Return the (x, y) coordinate for the center point of the cell that contains the specified text.  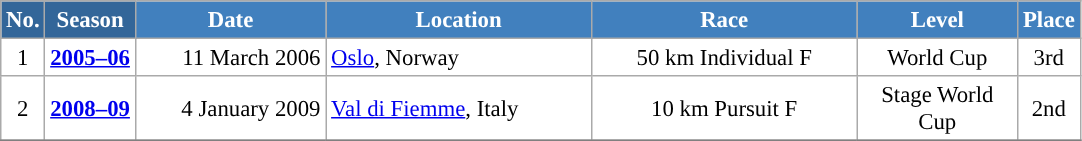
10 km Pursuit F (724, 108)
Level (938, 20)
11 March 2006 (230, 58)
2005–06 (90, 58)
Date (230, 20)
Location (459, 20)
3rd (1049, 58)
Val di Fiemme, Italy (459, 108)
World Cup (938, 58)
1 (23, 58)
Oslo, Norway (459, 58)
4 January 2009 (230, 108)
50 km Individual F (724, 58)
No. (23, 20)
2 (23, 108)
2008–09 (90, 108)
Place (1049, 20)
2nd (1049, 108)
Stage World Cup (938, 108)
Race (724, 20)
Season (90, 20)
